Detect which cell encompasses the target text, then output its [x, y] center coordinate. 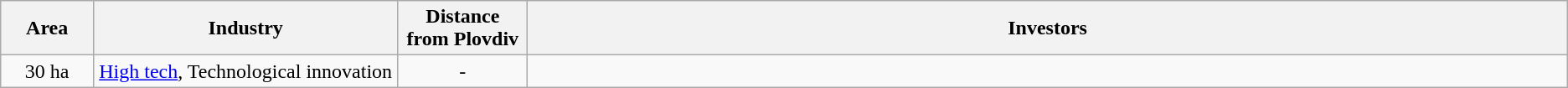
High tech, Technological innovation [246, 71]
30 ha [47, 71]
- [462, 71]
Investors [1047, 28]
Industry [246, 28]
Area [47, 28]
Distance from Plovdiv [462, 28]
